Determine the [X, Y] coordinate at the center of the cell enclosing the given text.  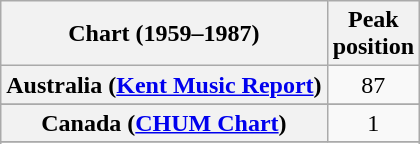
1 [373, 123]
87 [373, 85]
Australia (Kent Music Report) [164, 85]
Chart (1959–1987) [164, 34]
Canada (CHUM Chart) [164, 123]
Peakposition [373, 34]
